From the cell containing the given text, extract its center point as (x, y) coordinate. 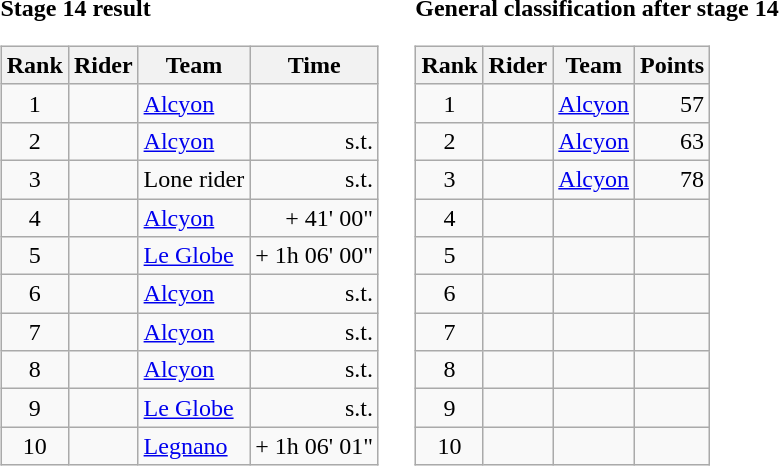
+ 1h 06' 01" (314, 446)
Time (314, 65)
78 (672, 179)
57 (672, 103)
Lone rider (194, 179)
Legnano (194, 446)
+ 1h 06' 00" (314, 256)
+ 41' 00" (314, 217)
63 (672, 141)
Points (672, 65)
